For the text-containing cell, return its midpoint in [X, Y] coordinate format. 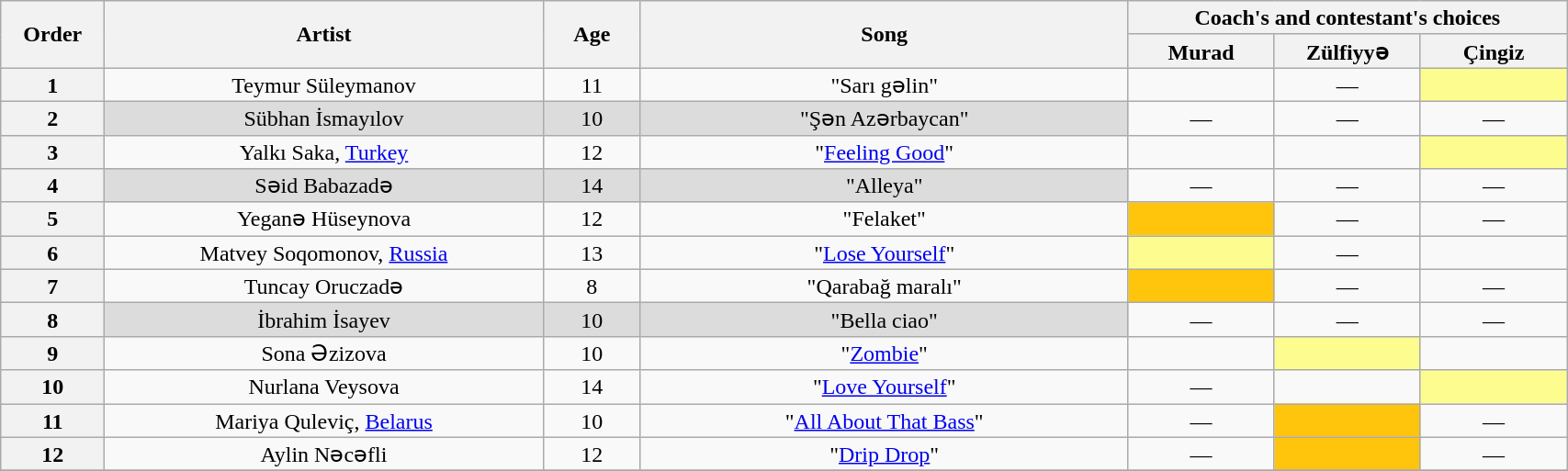
"Alleya" [884, 185]
Nurlana Veysova [324, 387]
Mariya Quleviç, Belarus [324, 421]
13 [592, 253]
Səid Babazadə [324, 185]
"Qarabağ maralı" [884, 286]
"Sarı gəlin" [884, 84]
"Drip Drop" [884, 454]
"Love Yourself" [884, 387]
"Şən Azərbaycan" [884, 118]
6 [53, 253]
Artist [324, 35]
"Feeling Good" [884, 152]
Coach's and contestant's choices [1348, 18]
3 [53, 152]
İbrahim İsayev [324, 320]
"Zombie" [884, 353]
Matvey Soqomonov, Russia [324, 253]
Sübhan İsmayılov [324, 118]
4 [53, 185]
Murad [1201, 51]
Song [884, 35]
2 [53, 118]
Yeganə Hüseynova [324, 219]
"Lose Yourself" [884, 253]
Tuncay Oruczadə [324, 286]
Aylin Nəcəfli [324, 454]
Çingiz [1494, 51]
Yalkı Saka, Turkey [324, 152]
Age [592, 35]
"Felaket" [884, 219]
1 [53, 84]
5 [53, 219]
9 [53, 353]
Order [53, 35]
Sona Əzizova [324, 353]
Teymur Süleymanov [324, 84]
"Bella ciao" [884, 320]
"All About That Bass" [884, 421]
7 [53, 286]
Zülfiyyə [1347, 51]
